Provide the (X, Y) coordinate of the cell's center where the given text is located.  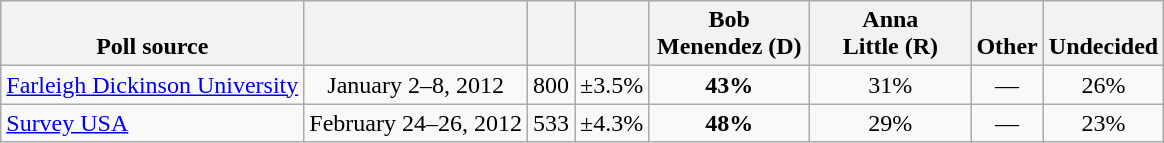
23% (1103, 123)
AnnaLittle (R) (890, 34)
Farleigh Dickinson University (152, 85)
43% (730, 85)
Undecided (1103, 34)
±4.3% (612, 123)
±3.5% (612, 85)
800 (550, 85)
29% (890, 123)
Poll source (152, 34)
February 24–26, 2012 (416, 123)
Survey USA (152, 123)
31% (890, 85)
January 2–8, 2012 (416, 85)
Other (1007, 34)
48% (730, 123)
26% (1103, 85)
BobMenendez (D) (730, 34)
533 (550, 123)
